For the text-containing cell, return its midpoint in (x, y) coordinate format. 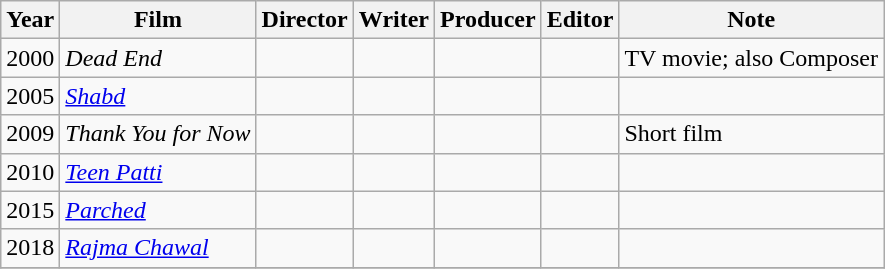
2018 (30, 248)
2000 (30, 58)
2009 (30, 134)
Dead End (158, 58)
Film (158, 20)
2010 (30, 172)
2005 (30, 96)
Director (304, 20)
Rajma Chawal (158, 248)
2015 (30, 210)
Thank You for Now (158, 134)
Writer (394, 20)
Shabd (158, 96)
Teen Patti (158, 172)
Note (752, 20)
Year (30, 20)
Editor (580, 20)
Producer (488, 20)
Parched (158, 210)
TV movie; also Composer (752, 58)
Short film (752, 134)
